Capture the cell that displays the provided text and extract its [x, y] central coordinate. 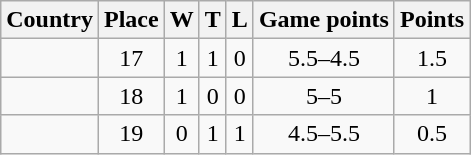
4.5–5.5 [324, 134]
17 [131, 58]
19 [131, 134]
Place [131, 20]
Country [50, 20]
W [182, 20]
0.5 [432, 134]
Points [432, 20]
Game points [324, 20]
5.5–4.5 [324, 58]
1.5 [432, 58]
T [212, 20]
18 [131, 96]
L [240, 20]
5–5 [324, 96]
